Scan for the cell matching the given text and deliver its (x, y) coordinate at center. 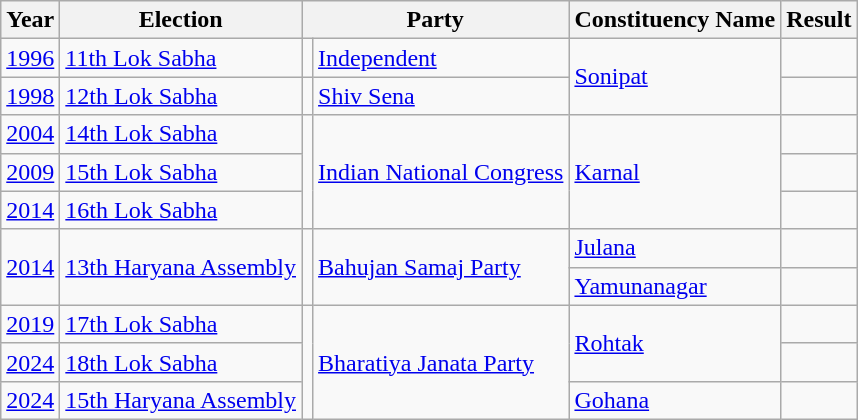
15th Lok Sabha (181, 172)
2019 (30, 324)
18th Lok Sabha (181, 362)
Julana (675, 248)
Indian National Congress (441, 172)
Shiv Sena (441, 96)
Sonipat (675, 77)
Bahujan Samaj Party (441, 267)
Rohtak (675, 343)
Election (181, 20)
11th Lok Sabha (181, 58)
13th Haryana Assembly (181, 267)
Party (436, 20)
2009 (30, 172)
Result (819, 20)
2004 (30, 134)
1996 (30, 58)
Yamunanagar (675, 286)
Bharatiya Janata Party (441, 362)
1998 (30, 96)
15th Haryana Assembly (181, 400)
Year (30, 20)
17th Lok Sabha (181, 324)
14th Lok Sabha (181, 134)
Independent (441, 58)
Constituency Name (675, 20)
Karnal (675, 172)
16th Lok Sabha (181, 210)
Gohana (675, 400)
12th Lok Sabha (181, 96)
